Detect which cell encompasses the target text, then output its [x, y] center coordinate. 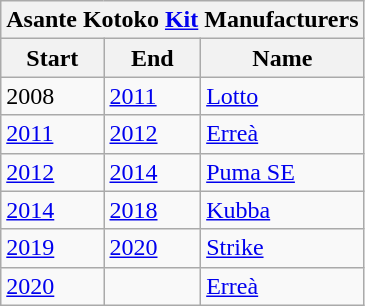
2019 [52, 248]
Start [52, 58]
Name [282, 58]
2018 [152, 210]
Lotto [282, 96]
Asante Kotoko Kit Manufacturers [182, 20]
Strike [282, 248]
Puma SE [282, 172]
End [152, 58]
Kubba [282, 210]
2008 [52, 96]
